Identify which cell holds the provided text, then report its (x, y) central coordinate. 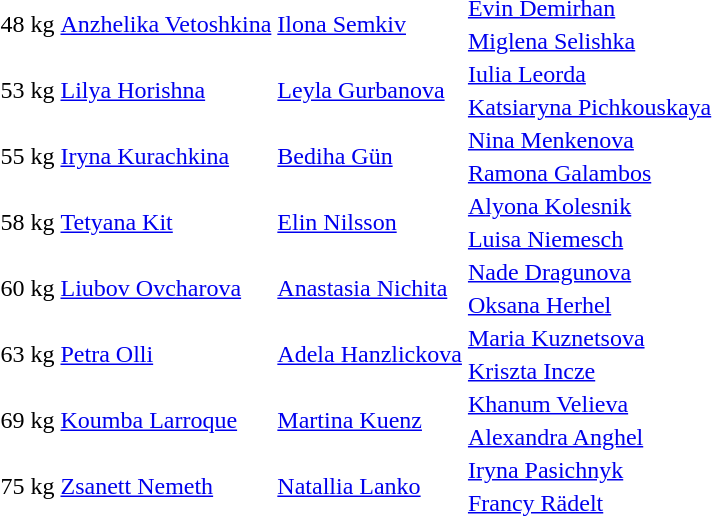
Iryna Kurachkina (166, 156)
Koumba Larroque (166, 420)
Elin Nilsson (370, 222)
Miglena Selishka (589, 41)
Kriszta Incze (589, 371)
Nina Menkenova (589, 140)
Iulia Leorda (589, 74)
Adela Hanzlickova (370, 354)
Maria Kuznetsova (589, 338)
Martina Kuenz (370, 420)
Liubov Ovcharova (166, 288)
Luisa Niemesch (589, 239)
Petra Olli (166, 354)
Alexandra Anghel (589, 437)
Tetyana Kit (166, 222)
Nade Dragunova (589, 272)
Anastasia Nichita (370, 288)
Oksana Herhel (589, 305)
Leyla Gurbanova (370, 90)
Lilya Horishna (166, 90)
Iryna Pasichnyk (589, 470)
Khanum Velieva (589, 404)
Ramona Galambos (589, 173)
Bediha Gün (370, 156)
Alyona Kolesnik (589, 206)
Katsiaryna Pichkouskaya (589, 107)
